Determine the (x, y) coordinate at the center of the cell enclosing the given text.  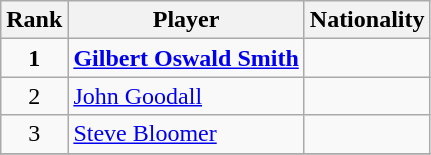
Gilbert Oswald Smith (186, 58)
Steve Bloomer (186, 134)
Nationality (367, 20)
Player (186, 20)
Rank (34, 20)
1 (34, 58)
John Goodall (186, 96)
3 (34, 134)
2 (34, 96)
